Find where the given text appears and provide that cell's center as (X, Y) coordinate. 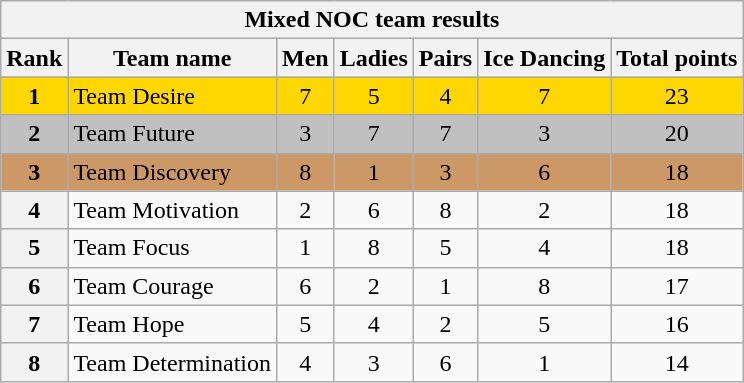
Ladies (374, 58)
Ice Dancing (544, 58)
Rank (34, 58)
Team Discovery (172, 172)
14 (677, 362)
Team Desire (172, 96)
Team Focus (172, 248)
Team Hope (172, 324)
23 (677, 96)
16 (677, 324)
Team Courage (172, 286)
Men (305, 58)
Team Motivation (172, 210)
20 (677, 134)
Team Determination (172, 362)
Mixed NOC team results (372, 20)
Pairs (445, 58)
17 (677, 286)
Team Future (172, 134)
Total points (677, 58)
Team name (172, 58)
